Detect which cell encompasses the target text, then output its (X, Y) center coordinate. 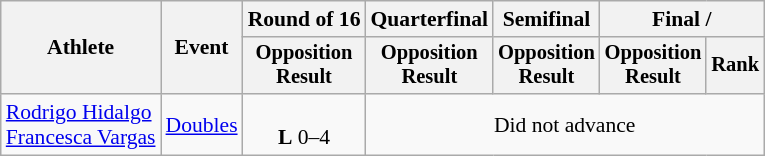
Event (202, 48)
Round of 16 (304, 19)
Quarterfinal (429, 19)
Athlete (81, 48)
Final / (682, 19)
Did not advance (564, 124)
L 0–4 (304, 124)
Rodrigo HidalgoFrancesca Vargas (81, 124)
Rank (735, 66)
Semifinal (546, 19)
Doubles (202, 124)
